For the text-containing cell, return its midpoint in (X, Y) coordinate format. 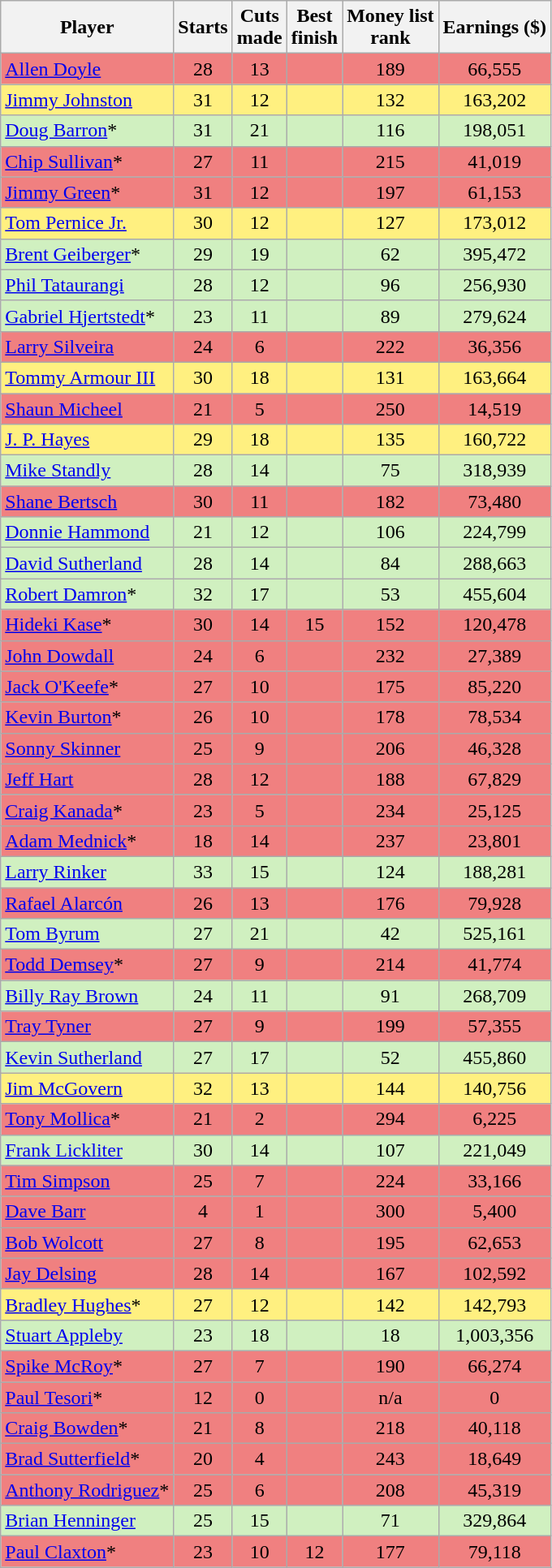
33 (203, 872)
46,328 (494, 748)
Jack O'Keefe* (88, 687)
288,663 (494, 563)
1,003,356 (494, 1335)
Brent Geiberger* (88, 254)
176 (390, 903)
Jeff Hart (88, 779)
David Sutherland (88, 563)
Bestfinish (314, 28)
57,355 (494, 1027)
Brad Sutterfield* (88, 1459)
Brian Henninger (88, 1521)
Paul Tesori* (88, 1397)
215 (390, 162)
Jimmy Johnston (88, 100)
Paul Claxton* (88, 1552)
256,930 (494, 285)
152 (390, 625)
52 (390, 1058)
78,534 (494, 717)
Kevin Sutherland (88, 1058)
144 (390, 1088)
120,478 (494, 625)
Tony Mollica* (88, 1119)
198,051 (494, 131)
18,649 (494, 1459)
163,202 (494, 100)
5,400 (494, 1212)
Allen Doyle (88, 69)
20 (203, 1459)
208 (390, 1490)
Shane Bertsch (88, 502)
221,049 (494, 1150)
Stuart Appleby (88, 1335)
89 (390, 316)
Player (88, 28)
127 (390, 223)
Craig Kanada* (88, 810)
Phil Tataurangi (88, 285)
Robert Damron* (88, 594)
Bob Wolcott (88, 1243)
2 (260, 1119)
107 (390, 1150)
Donnie Hammond (88, 532)
53 (390, 594)
190 (390, 1366)
Adam Mednick* (88, 841)
6,225 (494, 1119)
455,860 (494, 1058)
206 (390, 748)
Larry Silveira (88, 347)
79,118 (494, 1552)
62 (390, 254)
Dave Barr (88, 1212)
Mike Standly (88, 471)
Rafael Alarcón (88, 903)
Shaun Micheel (88, 408)
300 (390, 1212)
1 (260, 1212)
525,161 (494, 934)
222 (390, 347)
John Dowdall (88, 656)
71 (390, 1521)
182 (390, 502)
14,519 (494, 408)
Billy Ray Brown (88, 996)
177 (390, 1552)
23,801 (494, 841)
Gabriel Hjertstedt* (88, 316)
124 (390, 872)
250 (390, 408)
199 (390, 1027)
218 (390, 1428)
279,624 (494, 316)
116 (390, 131)
85,220 (494, 687)
188 (390, 779)
41,774 (494, 965)
Bradley Hughes* (88, 1304)
173,012 (494, 223)
33,166 (494, 1181)
73,480 (494, 502)
Starts (203, 28)
Larry Rinker (88, 872)
189 (390, 69)
Craig Bowden* (88, 1428)
232 (390, 656)
Jay Delsing (88, 1273)
Cutsmade (260, 28)
268,709 (494, 996)
160,722 (494, 440)
167 (390, 1273)
61,153 (494, 192)
42 (390, 934)
329,864 (494, 1521)
75 (390, 471)
294 (390, 1119)
62,653 (494, 1243)
455,604 (494, 594)
135 (390, 440)
Tom Byrum (88, 934)
140,756 (494, 1088)
Todd Demsey* (88, 965)
66,555 (494, 69)
79,928 (494, 903)
Tommy Armour III (88, 377)
102,592 (494, 1273)
27,389 (494, 656)
195 (390, 1243)
Hideki Kase* (88, 625)
Spike McRoy* (88, 1366)
197 (390, 192)
Tom Pernice Jr. (88, 223)
Chip Sullivan* (88, 162)
41,019 (494, 162)
234 (390, 810)
395,472 (494, 254)
131 (390, 377)
91 (390, 996)
96 (390, 285)
40,118 (494, 1428)
224 (390, 1181)
214 (390, 965)
67,829 (494, 779)
36,356 (494, 347)
163,664 (494, 377)
243 (390, 1459)
224,799 (494, 532)
Jimmy Green* (88, 192)
84 (390, 563)
45,319 (494, 1490)
132 (390, 100)
Jim McGovern (88, 1088)
Sonny Skinner (88, 748)
Frank Lickliter (88, 1150)
J. P. Hayes (88, 440)
175 (390, 687)
Doug Barron* (88, 131)
Tim Simpson (88, 1181)
Money listrank (390, 28)
Earnings ($) (494, 28)
178 (390, 717)
142,793 (494, 1304)
Tray Tyner (88, 1027)
106 (390, 532)
318,939 (494, 471)
n/a (390, 1397)
142 (390, 1304)
Anthony Rodriguez* (88, 1490)
237 (390, 841)
Kevin Burton* (88, 717)
19 (260, 254)
66,274 (494, 1366)
25,125 (494, 810)
188,281 (494, 872)
